Determine the (X, Y) coordinate at the center of the cell enclosing the given text.  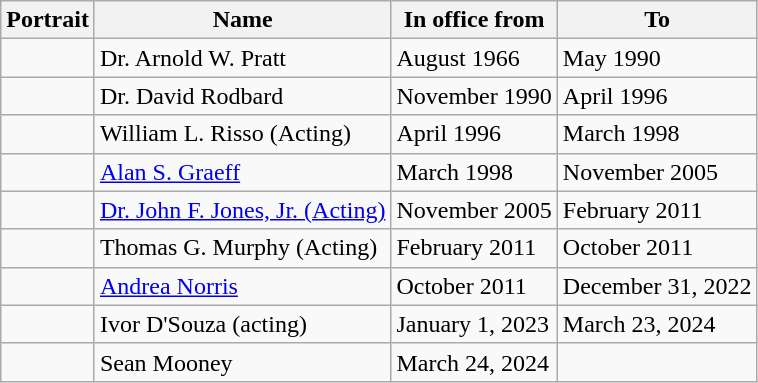
March 24, 2024 (474, 362)
Portrait (48, 20)
March 23, 2024 (657, 324)
November 1990 (474, 96)
Ivor D'Souza (acting) (242, 324)
Dr. Arnold W. Pratt (242, 58)
January 1, 2023 (474, 324)
To (657, 20)
August 1966 (474, 58)
Andrea Norris (242, 286)
Dr. David Rodbard (242, 96)
Dr. John F. Jones, Jr. (Acting) (242, 210)
Name (242, 20)
Alan S. Graeff (242, 172)
Sean Mooney (242, 362)
William L. Risso (Acting) (242, 134)
May 1990 (657, 58)
Thomas G. Murphy (Acting) (242, 248)
December 31, 2022 (657, 286)
In office from (474, 20)
